Provide the (x, y) coordinate of the cell's center where the given text is located.  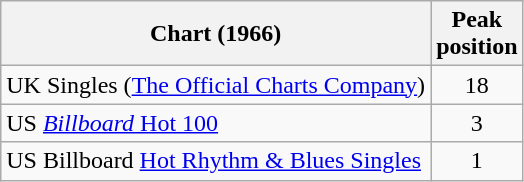
UK Singles (The Official Charts Company) (216, 85)
US Billboard Hot 100 (216, 123)
Peakposition (477, 34)
3 (477, 123)
1 (477, 161)
18 (477, 85)
US Billboard Hot Rhythm & Blues Singles (216, 161)
Chart (1966) (216, 34)
